Detect which cell encompasses the target text, then output its (X, Y) center coordinate. 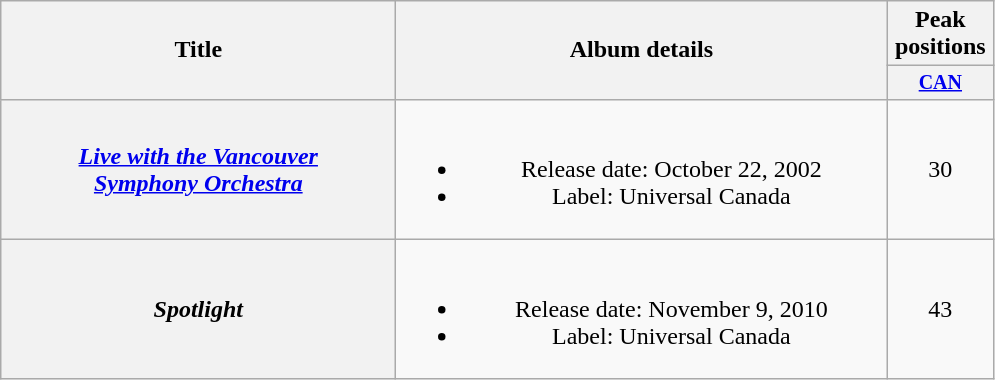
Album details (642, 50)
43 (940, 309)
Peak positions (940, 34)
Release date: November 9, 2010Label: Universal Canada (642, 309)
Title (198, 50)
CAN (940, 82)
30 (940, 169)
Release date: October 22, 2002Label: Universal Canada (642, 169)
Live with the VancouverSymphony Orchestra (198, 169)
Spotlight (198, 309)
